Extract the (X, Y) coordinate from the center of the cell holding the provided text.  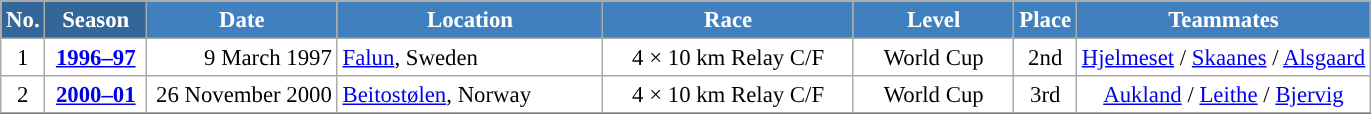
Falun, Sweden (470, 58)
2 (23, 95)
Aukland / Leithe / Bjervig (1223, 95)
Place (1045, 20)
Teammates (1223, 20)
9 March 1997 (242, 58)
Level (934, 20)
Hjelmeset / Skaanes / Alsgaard (1223, 58)
No. (23, 20)
Date (242, 20)
1996–97 (96, 58)
26 November 2000 (242, 95)
Beitostølen, Norway (470, 95)
1 (23, 58)
Race (728, 20)
2000–01 (96, 95)
Season (96, 20)
Location (470, 20)
3rd (1045, 95)
2nd (1045, 58)
